Pinpoint the cell where the given text exists, returning its [x, y] midpoint coordinate. 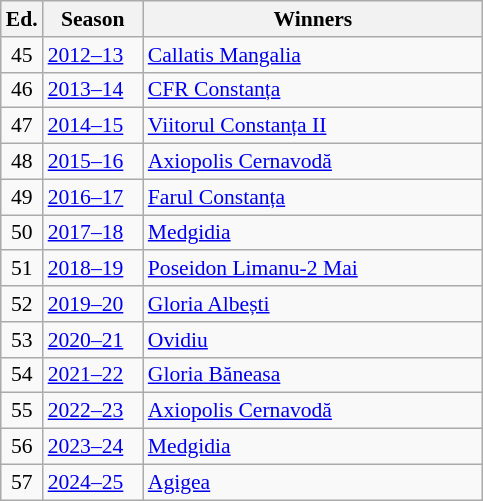
54 [22, 375]
52 [22, 304]
57 [22, 482]
45 [22, 55]
2012–13 [93, 55]
CFR Constanța [313, 90]
51 [22, 269]
Winners [313, 19]
55 [22, 411]
2021–22 [93, 375]
Ovidiu [313, 340]
Callatis Mangalia [313, 55]
2016–17 [93, 197]
Ed. [22, 19]
50 [22, 233]
2018–19 [93, 269]
2019–20 [93, 304]
49 [22, 197]
46 [22, 90]
Poseidon Limanu-2 Mai [313, 269]
Farul Constanța [313, 197]
2017–18 [93, 233]
2014–15 [93, 126]
48 [22, 162]
2023–24 [93, 447]
2013–14 [93, 90]
Gloria Băneasa [313, 375]
56 [22, 447]
2022–23 [93, 411]
Viitorul Constanța II [313, 126]
53 [22, 340]
2015–16 [93, 162]
2024–25 [93, 482]
Gloria Albești [313, 304]
Season [93, 19]
2020–21 [93, 340]
47 [22, 126]
Agigea [313, 482]
